Scan for the cell matching the given text and deliver its [X, Y] coordinate at center. 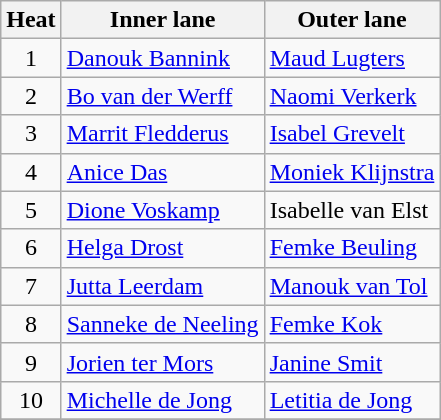
7 [31, 286]
Manouk van Tol [352, 286]
6 [31, 248]
Femke Kok [352, 324]
Letitia de Jong [352, 400]
9 [31, 362]
Michelle de Jong [162, 400]
Bo van der Werff [162, 96]
Danouk Bannink [162, 58]
Dione Voskamp [162, 210]
Inner lane [162, 20]
Moniek Klijnstra [352, 172]
Anice Das [162, 172]
Outer lane [352, 20]
Helga Drost [162, 248]
1 [31, 58]
Isabel Grevelt [352, 134]
3 [31, 134]
Jorien ter Mors [162, 362]
Marrit Fledderus [162, 134]
Naomi Verkerk [352, 96]
Maud Lugters [352, 58]
8 [31, 324]
10 [31, 400]
Sanneke de Neeling [162, 324]
Janine Smit [352, 362]
Jutta Leerdam [162, 286]
Heat [31, 20]
2 [31, 96]
4 [31, 172]
Isabelle van Elst [352, 210]
5 [31, 210]
Femke Beuling [352, 248]
